Search for the cell housing the specified text and yield its (x, y) center coordinate. 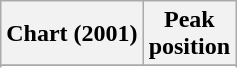
Chart (2001) (72, 34)
Peakposition (189, 34)
